Return (X, Y) of the center of cell containing provided text 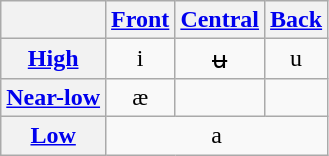
Front (140, 20)
Near-low (54, 97)
ʉ (220, 59)
Low (54, 135)
æ (140, 97)
a (217, 135)
High (54, 59)
Back (296, 20)
i (140, 59)
u (296, 59)
Central (220, 20)
